Identify which cell holds the provided text, then report its [x, y] central coordinate. 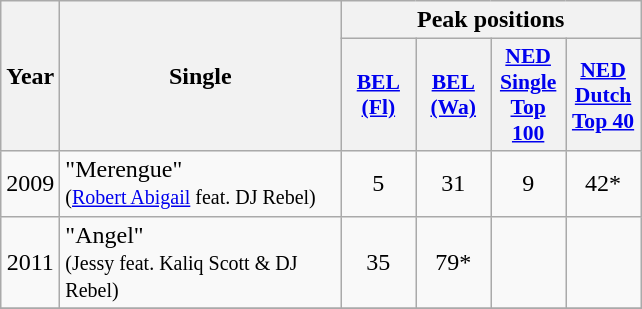
"Angel" (Jessy feat. Kaliq Scott & DJ Rebel) [200, 262]
Single [200, 76]
BEL (Fl) [378, 95]
79* [454, 262]
Peak positions [491, 20]
31 [454, 184]
35 [378, 262]
9 [528, 184]
Year [30, 76]
2009 [30, 184]
BEL (Wa) [454, 95]
5 [378, 184]
NED Single Top 100 [528, 95]
2011 [30, 262]
"Merengue" (Robert Abigail feat. DJ Rebel) [200, 184]
42* [604, 184]
NED Dutch Top 40 [604, 95]
